From the cell containing the given text, extract its center point as (X, Y) coordinate. 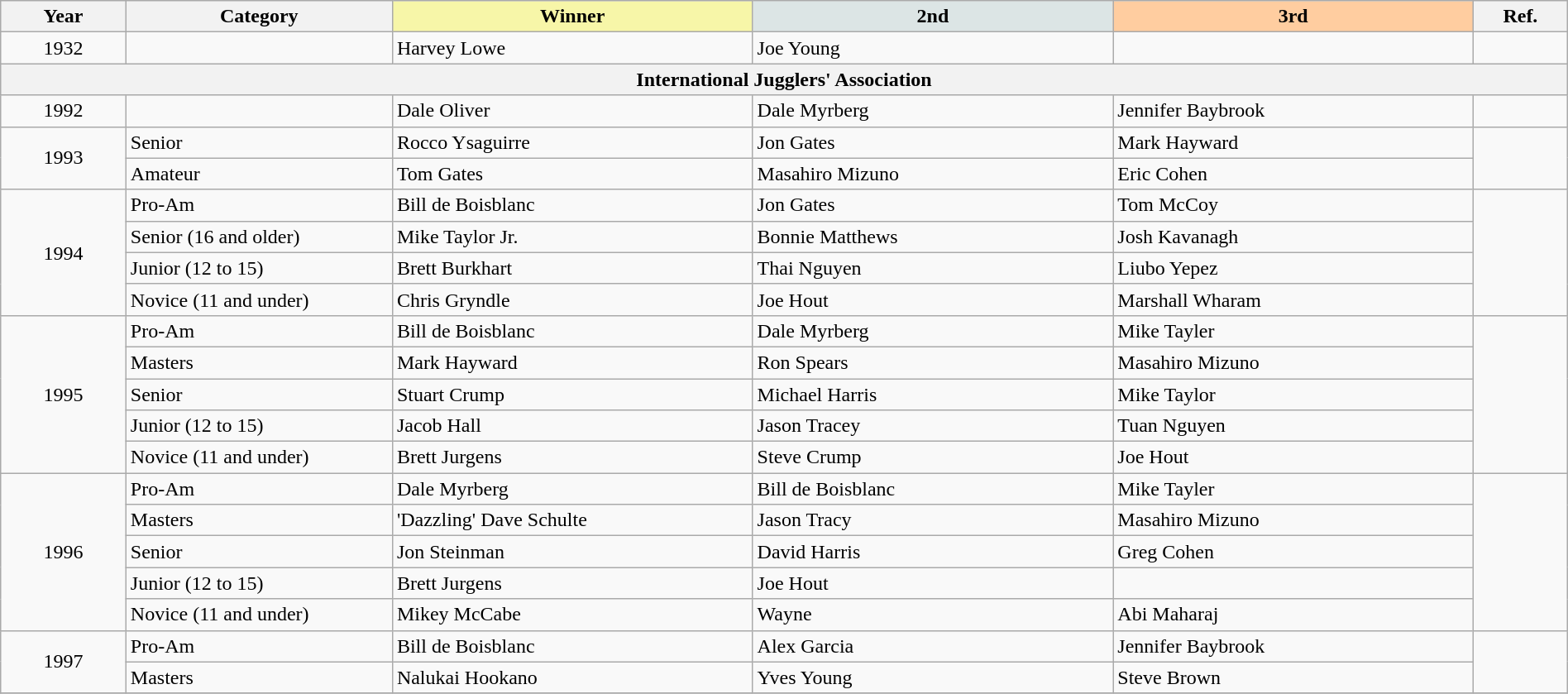
Abi Maharaj (1293, 615)
Tuan Nguyen (1293, 426)
1997 (64, 662)
Stuart Crump (572, 395)
Bonnie Matthews (933, 237)
Dale Oliver (572, 111)
Joe Young (933, 48)
Thai Nguyen (933, 268)
Tom Gates (572, 174)
Senior (16 and older) (259, 237)
Greg Cohen (1293, 552)
1995 (64, 394)
David Harris (933, 552)
Mike Taylor (1293, 395)
Winner (572, 17)
Yves Young (933, 677)
Michael Harris (933, 395)
3rd (1293, 17)
1996 (64, 552)
Amateur (259, 174)
Year (64, 17)
Mikey McCabe (572, 615)
Josh Kavanagh (1293, 237)
Rocco Ysaguirre (572, 142)
Harvey Lowe (572, 48)
Ron Spears (933, 362)
1992 (64, 111)
Jason Tracey (933, 426)
Jason Tracy (933, 520)
Wayne (933, 615)
Jon Steinman (572, 552)
Steve Brown (1293, 677)
Category (259, 17)
Chris Gryndle (572, 299)
Liubo Yepez (1293, 268)
1993 (64, 158)
Ref. (1521, 17)
'Dazzling' Dave Schulte (572, 520)
1994 (64, 252)
Nalukai Hookano (572, 677)
Steve Crump (933, 457)
Jacob Hall (572, 426)
Marshall Wharam (1293, 299)
Mike Taylor Jr. (572, 237)
Eric Cohen (1293, 174)
Tom McCoy (1293, 205)
2nd (933, 17)
Brett Burkhart (572, 268)
Alex Garcia (933, 646)
1932 (64, 48)
International Jugglers' Association (784, 79)
